Capture the cell that displays the provided text and extract its (X, Y) central coordinate. 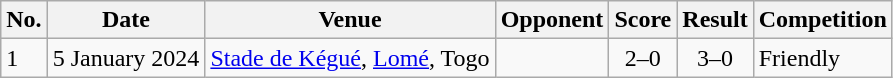
No. (24, 20)
Competition (822, 20)
1 (24, 58)
Friendly (822, 58)
3–0 (715, 58)
Date (126, 20)
Stade de Kégué, Lomé, Togo (350, 58)
Venue (350, 20)
2–0 (643, 58)
Score (643, 20)
Result (715, 20)
Opponent (552, 20)
5 January 2024 (126, 58)
